Scan for the cell matching the given text and deliver its (x, y) coordinate at center. 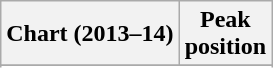
Chart (2013–14) (90, 34)
Peakposition (225, 34)
